Search for the cell housing the specified text and yield its (x, y) center coordinate. 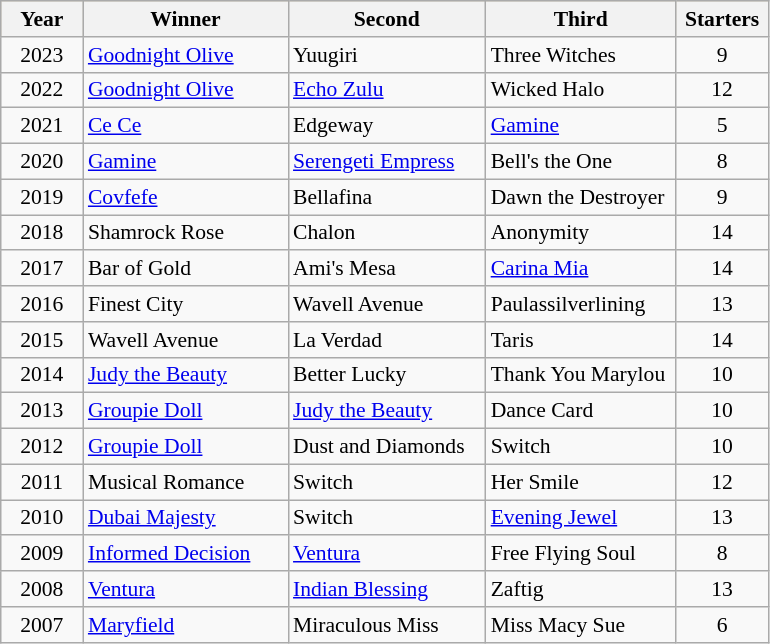
Anonymity (581, 233)
2014 (42, 375)
Taris (581, 340)
Miss Macy Sue (581, 625)
2018 (42, 233)
2022 (42, 90)
Ce Ce (186, 126)
2017 (42, 269)
Dance Card (581, 411)
Winner (186, 19)
Evening Jewel (581, 518)
2020 (42, 162)
Dust and Diamonds (387, 447)
Carina Mia (581, 269)
Ami's Mesa (387, 269)
5 (722, 126)
2019 (42, 197)
2021 (42, 126)
Covfefe (186, 197)
Year (42, 19)
2012 (42, 447)
6 (722, 625)
2009 (42, 554)
Paulassilverlining (581, 304)
2010 (42, 518)
Maryfield (186, 625)
2007 (42, 625)
2013 (42, 411)
Better Lucky (387, 375)
Serengeti Empress (387, 162)
Echo Zulu (387, 90)
La Verdad (387, 340)
2011 (42, 482)
Her Smile (581, 482)
Finest City (186, 304)
Free Flying Soul (581, 554)
Informed Decision (186, 554)
Three Witches (581, 55)
Bar of Gold (186, 269)
Starters (722, 19)
Wicked Halo (581, 90)
Indian Blessing (387, 589)
Thank You Marylou (581, 375)
2016 (42, 304)
Zaftig (581, 589)
Yuugiri (387, 55)
Chalon (387, 233)
Dubai Majesty (186, 518)
2015 (42, 340)
Third (581, 19)
2023 (42, 55)
Second (387, 19)
Edgeway (387, 126)
Shamrock Rose (186, 233)
Dawn the Destroyer (581, 197)
2008 (42, 589)
Musical Romance (186, 482)
Bellafina (387, 197)
Miraculous Miss (387, 625)
Bell's the One (581, 162)
